Find where the given text appears and provide that cell's center as (x, y) coordinate. 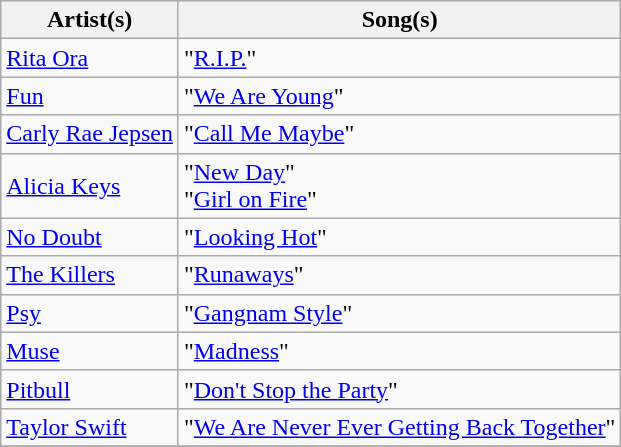
Song(s) (399, 20)
Fun (90, 96)
Pitbull (90, 389)
"Gangnam Style" (399, 313)
Taylor Swift (90, 427)
"New Day""Girl on Fire" (399, 186)
"R.I.P." (399, 58)
Psy (90, 313)
Muse (90, 351)
Carly Rae Jepsen (90, 134)
Alicia Keys (90, 186)
No Doubt (90, 237)
The Killers (90, 275)
"Madness" (399, 351)
"We Are Never Ever Getting Back Together" (399, 427)
"Looking Hot" (399, 237)
"Runaways" (399, 275)
"Call Me Maybe" (399, 134)
"We Are Young" (399, 96)
Rita Ora (90, 58)
"Don't Stop the Party" (399, 389)
Artist(s) (90, 20)
